Scan for the cell matching the given text and deliver its (x, y) coordinate at center. 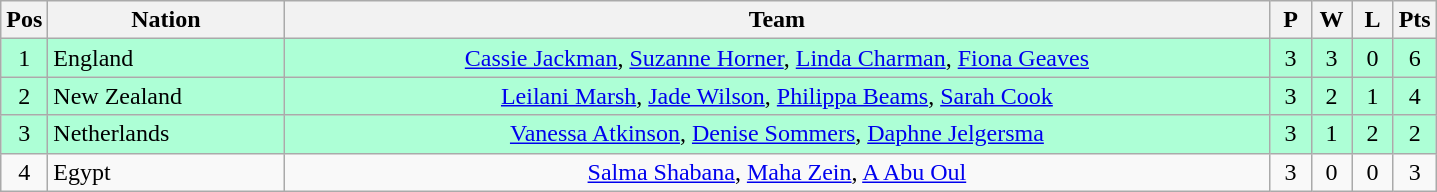
England (166, 58)
Pos (24, 20)
Nation (166, 20)
Salma Shabana, Maha Zein, A Abu Oul (777, 172)
W (1332, 20)
Cassie Jackman, Suzanne Horner, Linda Charman, Fiona Geaves (777, 58)
Vanessa Atkinson, Denise Sommers, Daphne Jelgersma (777, 134)
6 (1414, 58)
Team (777, 20)
Pts (1414, 20)
New Zealand (166, 96)
Netherlands (166, 134)
Egypt (166, 172)
Leilani Marsh, Jade Wilson, Philippa Beams, Sarah Cook (777, 96)
P (1290, 20)
L (1372, 20)
